Capture the cell that displays the provided text and extract its (X, Y) central coordinate. 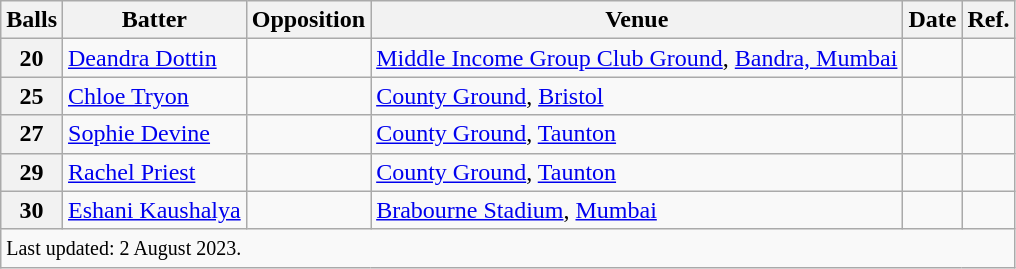
Last updated: 2 August 2023. (508, 248)
Chloe Tryon (155, 96)
Venue (637, 20)
Sophie Devine (155, 134)
Date (932, 20)
30 (32, 210)
27 (32, 134)
Eshani Kaushalya (155, 210)
Ref. (988, 20)
29 (32, 172)
County Ground, Bristol (637, 96)
25 (32, 96)
Brabourne Stadium, Mumbai (637, 210)
Opposition (308, 20)
Middle Income Group Club Ground, Bandra, Mumbai (637, 58)
Balls (32, 20)
Batter (155, 20)
Rachel Priest (155, 172)
20 (32, 58)
Deandra Dottin (155, 58)
